Locate the cell with the specified text and output its (X, Y) center coordinate. 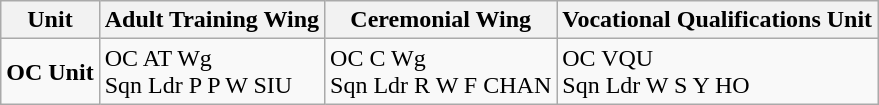
OC VQUSqn Ldr W S Y HO (718, 72)
Vocational Qualifications Unit (718, 20)
Unit (50, 20)
OC C WgSqn Ldr R W F CHAN (441, 72)
OC Unit (50, 72)
Adult Training Wing (212, 20)
OC AT WgSqn Ldr P P W SIU (212, 72)
Ceremonial Wing (441, 20)
